Output the (x, y) coordinate of the center of the cell containing the given text.  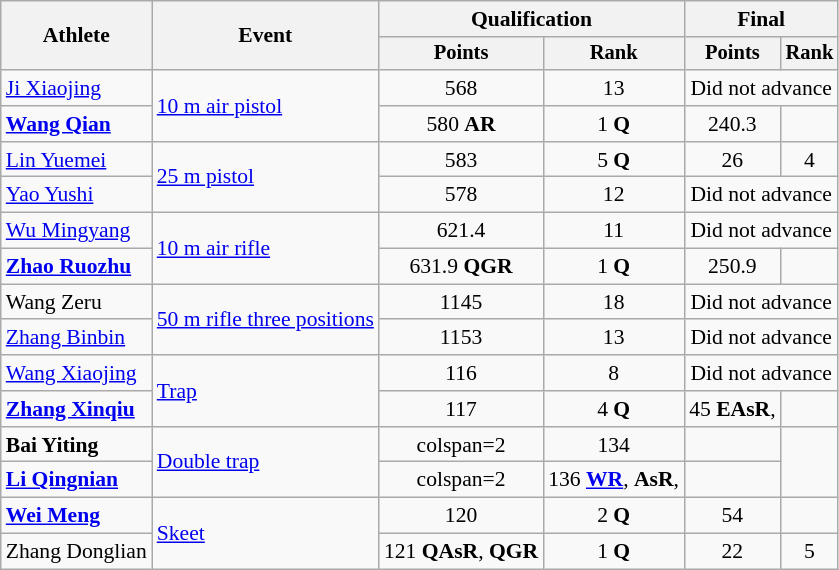
5 (810, 552)
250.9 (732, 267)
568 (461, 88)
Ji Xiaojing (76, 88)
25 m pistol (266, 178)
Trap (266, 390)
11 (614, 231)
Event (266, 36)
5 Q (614, 160)
10 m air rifle (266, 248)
50 m rifle three positions (266, 320)
578 (461, 195)
240.3 (732, 124)
116 (461, 373)
Bai Yiting (76, 445)
Wu Mingyang (76, 231)
12 (614, 195)
136 WR, AsR, (614, 480)
1153 (461, 338)
Final (761, 19)
54 (732, 516)
10 m air pistol (266, 106)
Zhang Binbin (76, 338)
4 (810, 160)
631.9 QGR (461, 267)
583 (461, 160)
Wang Qian (76, 124)
Wang Xiaojing (76, 373)
Lin Yuemei (76, 160)
1145 (461, 302)
26 (732, 160)
Zhao Ruozhu (76, 267)
Wei Meng (76, 516)
4 Q (614, 409)
621.4 (461, 231)
8 (614, 373)
2 Q (614, 516)
Zhang Donglian (76, 552)
45 EAsR, (732, 409)
121 QAsR, QGR (461, 552)
Li Qingnian (76, 480)
Yao Yushi (76, 195)
117 (461, 409)
580 AR (461, 124)
Zhang Xinqiu (76, 409)
Skeet (266, 534)
18 (614, 302)
22 (732, 552)
Double trap (266, 462)
120 (461, 516)
Wang Zeru (76, 302)
Qualification (532, 19)
134 (614, 445)
Athlete (76, 36)
